Provide the (X, Y) coordinate of the cell's center where the given text is located.  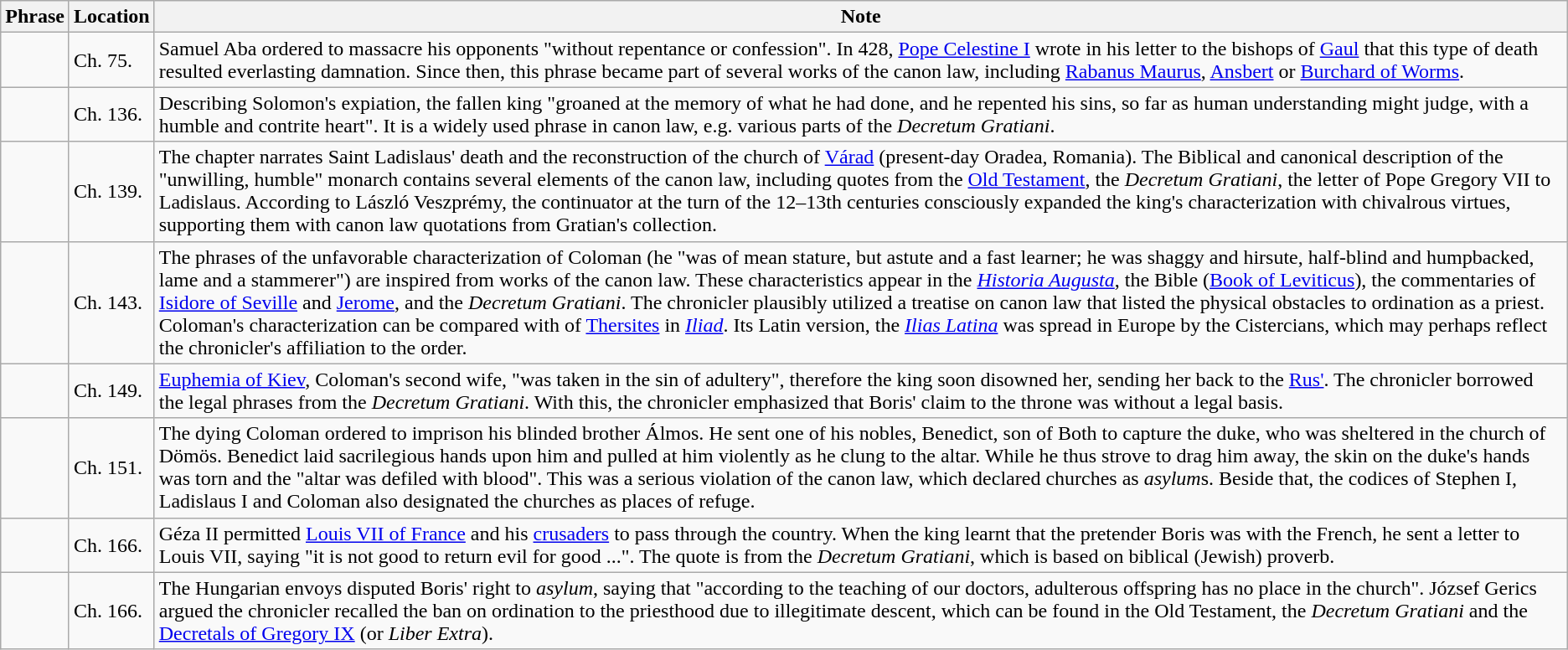
Ch. 143. (111, 302)
Ch. 136. (111, 114)
Note (861, 17)
Ch. 139. (111, 191)
Ch. 151. (111, 467)
Location (111, 17)
Phrase (35, 17)
Ch. 149. (111, 390)
Ch. 75. (111, 60)
